Determine the [X, Y] coordinate at the center of the cell enclosing the given text.  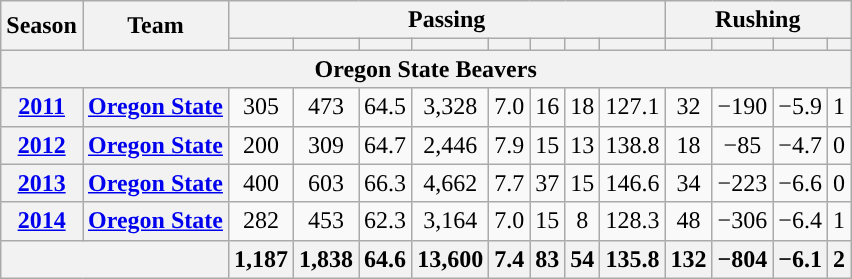
603 [326, 183]
64.6 [386, 259]
37 [548, 183]
309 [326, 145]
473 [326, 107]
34 [688, 183]
−85 [742, 145]
146.6 [632, 183]
−4.7 [800, 145]
83 [548, 259]
−190 [742, 107]
4,662 [450, 183]
54 [582, 259]
400 [260, 183]
48 [688, 221]
32 [688, 107]
8 [582, 221]
200 [260, 145]
453 [326, 221]
16 [548, 107]
128.3 [632, 221]
−306 [742, 221]
−804 [742, 259]
Season [42, 26]
3,164 [450, 221]
Rushing [758, 20]
Oregon State Beavers [426, 69]
2,446 [450, 145]
Passing [446, 20]
3,328 [450, 107]
2 [840, 259]
66.3 [386, 183]
−6.4 [800, 221]
127.1 [632, 107]
2012 [42, 145]
−5.9 [800, 107]
7.7 [510, 183]
1,187 [260, 259]
7.9 [510, 145]
138.8 [632, 145]
64.5 [386, 107]
Team [155, 26]
13,600 [450, 259]
282 [260, 221]
7.4 [510, 259]
−6.6 [800, 183]
1,838 [326, 259]
135.8 [632, 259]
2014 [42, 221]
13 [582, 145]
2013 [42, 183]
−6.1 [800, 259]
64.7 [386, 145]
305 [260, 107]
62.3 [386, 221]
132 [688, 259]
2011 [42, 107]
−223 [742, 183]
